Pinpoint the cell where the given text exists, returning its (X, Y) midpoint coordinate. 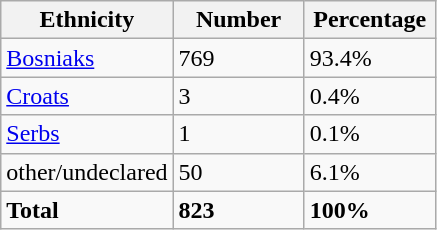
823 (238, 210)
Ethnicity (87, 20)
6.1% (370, 172)
other/undeclared (87, 172)
3 (238, 96)
769 (238, 58)
0.4% (370, 96)
1 (238, 134)
Percentage (370, 20)
Number (238, 20)
Serbs (87, 134)
50 (238, 172)
Croats (87, 96)
93.4% (370, 58)
Bosniaks (87, 58)
Total (87, 210)
100% (370, 210)
0.1% (370, 134)
